Extract the (x, y) coordinate from the center of the cell holding the provided text.  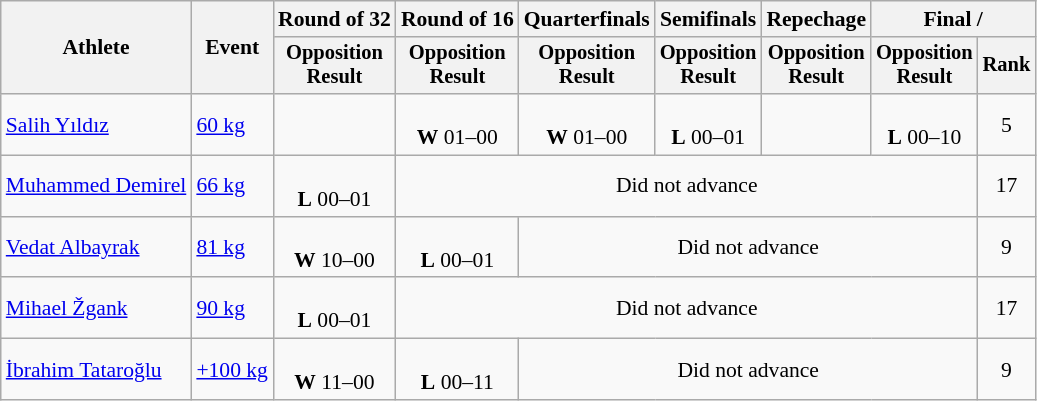
Semifinals (708, 19)
Quarterfinals (587, 19)
81 kg (232, 248)
Athlete (96, 48)
+100 kg (232, 370)
Vedat Albayrak (96, 248)
Rank (1007, 66)
W 11–00 (334, 370)
66 kg (232, 186)
Final / (953, 19)
90 kg (232, 308)
W 10–00 (334, 248)
60 kg (232, 124)
L 00–11 (458, 370)
İbrahim Tataroğlu (96, 370)
Event (232, 48)
Round of 32 (334, 19)
Repechage (816, 19)
Round of 16 (458, 19)
5 (1007, 124)
Mihael Žgank (96, 308)
Salih Yıldız (96, 124)
L 00–10 (924, 124)
Muhammed Demirel (96, 186)
